Return (X, Y) of the center of cell containing provided text 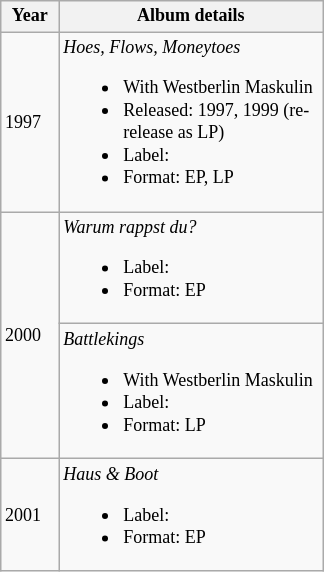
Album details (191, 16)
Year (30, 16)
2001 (30, 514)
BattlekingsWith Westberlin MaskulinLabel:Format: LP (191, 392)
Haus & BootLabel:Format: EP (191, 514)
1997 (30, 122)
Warum rappst du?Label:Format: EP (191, 268)
2000 (30, 336)
Hoes, Flows, MoneytoesWith Westberlin MaskulinReleased: 1997, 1999 (re-release as LP)Label:Format: EP, LP (191, 122)
